For the text-containing cell, return its midpoint in [X, Y] coordinate format. 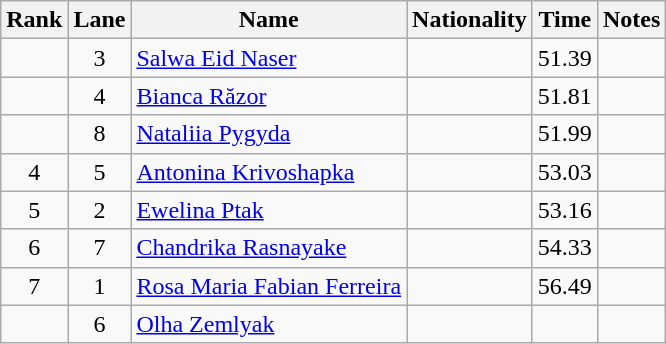
Antonina Krivoshapka [269, 172]
51.81 [564, 96]
Rank [34, 20]
51.39 [564, 58]
Lane [100, 20]
Chandrika Rasnayake [269, 248]
53.03 [564, 172]
Rosa Maria Fabian Ferreira [269, 286]
Notes [631, 20]
3 [100, 58]
Time [564, 20]
1 [100, 286]
56.49 [564, 286]
2 [100, 210]
Salwa Eid Naser [269, 58]
Nationality [470, 20]
8 [100, 134]
Name [269, 20]
54.33 [564, 248]
51.99 [564, 134]
Ewelina Ptak [269, 210]
Bianca Răzor [269, 96]
Olha Zemlyak [269, 324]
53.16 [564, 210]
Nataliia Pygyda [269, 134]
